Identify which cell holds the provided text, then report its (X, Y) central coordinate. 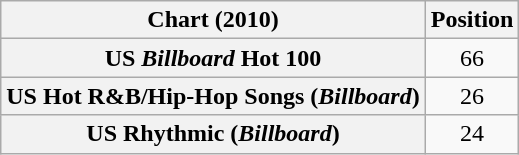
24 (472, 134)
US Hot R&B/Hip-Hop Songs (Billboard) (213, 96)
Chart (2010) (213, 20)
US Billboard Hot 100 (213, 58)
66 (472, 58)
26 (472, 96)
Position (472, 20)
US Rhythmic (Billboard) (213, 134)
